Find where the given text appears and provide that cell's center as [x, y] coordinate. 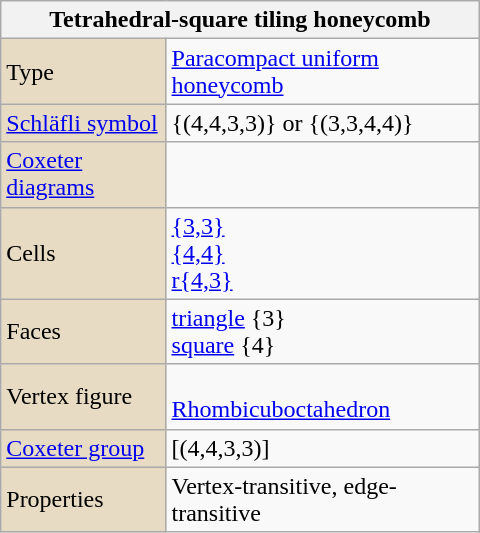
[(4,4,3,3)] [322, 448]
Vertex figure [84, 396]
Type [84, 72]
Rhombicuboctahedron [322, 396]
{(4,4,3,3)} or {(3,3,4,4)} [322, 123]
Paracompact uniform honeycomb [322, 72]
Faces [84, 332]
triangle {3}square {4} [322, 332]
Coxeter diagrams [84, 174]
Coxeter group [84, 448]
Schläfli symbol [84, 123]
Vertex-transitive, edge-transitive [322, 500]
Cells [84, 253]
Properties [84, 500]
Tetrahedral-square tiling honeycomb [240, 20]
{3,3} {4,4} r{4,3} [322, 253]
